Return [X, Y] of the center of cell containing provided text 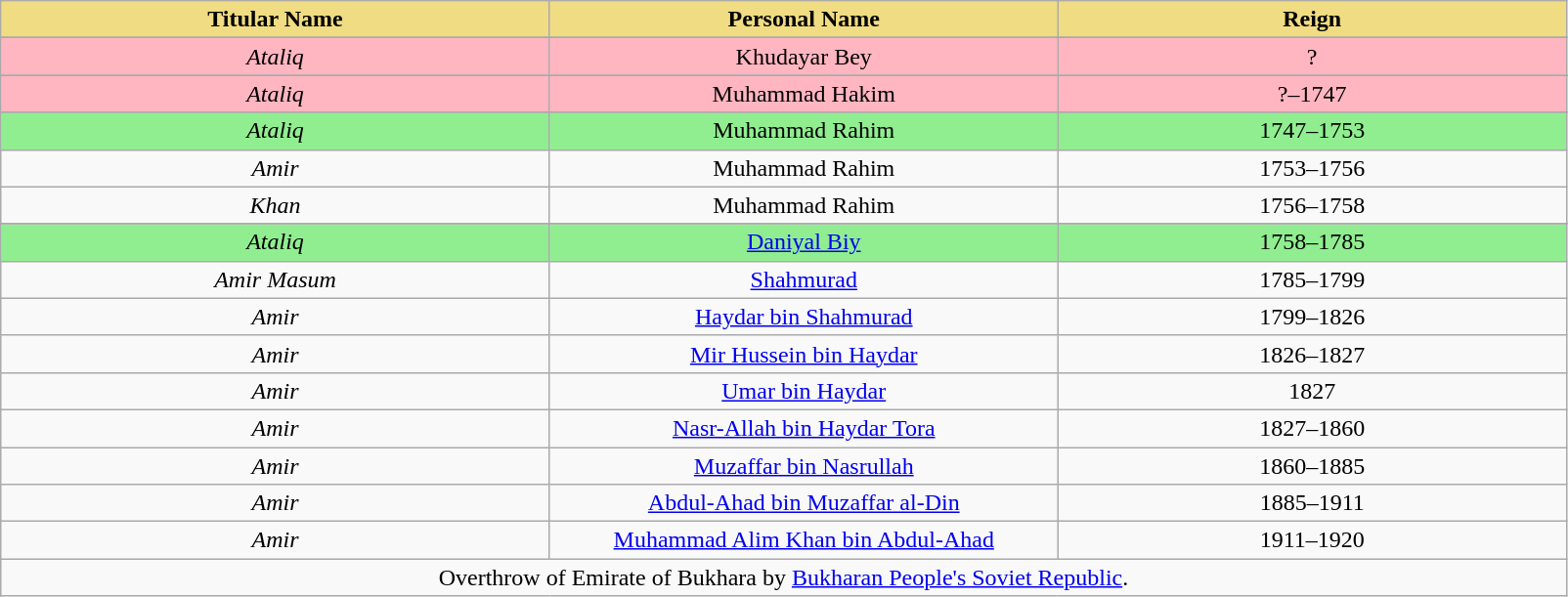
1747–1753 [1312, 131]
1753–1756 [1312, 168]
Daniyal Biy [804, 242]
1799–1826 [1312, 317]
1860–1885 [1312, 466]
Haydar bin Shahmurad [804, 317]
Shahmurad [804, 279]
1756–1758 [1312, 205]
Muhammad Alim Khan bin Abdul-Ahad [804, 540]
Abdul-Ahad bin Muzaffar al-Din [804, 503]
? [1312, 57]
Mir Hussein bin Haydar [804, 354]
Nasr-Allah bin Haydar Tora [804, 428]
Muhammad Hakim [804, 94]
Muzaffar bin Nasrullah [804, 466]
Khan [276, 205]
1911–1920 [1312, 540]
1827–1860 [1312, 428]
?–1747 [1312, 94]
Overthrow of Emirate of Bukhara by Bukharan People's Soviet Republic. [784, 577]
1758–1785 [1312, 242]
1785–1799 [1312, 279]
1826–1827 [1312, 354]
Khudayar Bey [804, 57]
Amir Masum [276, 279]
1885–1911 [1312, 503]
Titular Name [276, 20]
Umar bin Haydar [804, 391]
Reign [1312, 20]
1827 [1312, 391]
Personal Name [804, 20]
